Scan for the cell matching the given text and deliver its (X, Y) coordinate at center. 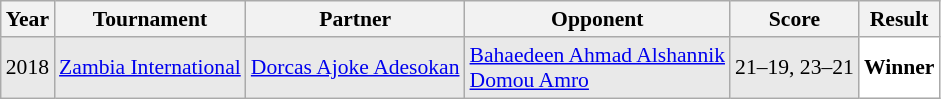
Winner (900, 68)
Result (900, 19)
Score (794, 19)
Dorcas Ajoke Adesokan (356, 68)
2018 (28, 68)
Partner (356, 19)
Bahaedeen Ahmad Alshannik Domou Amro (598, 68)
Year (28, 19)
Tournament (150, 19)
Opponent (598, 19)
21–19, 23–21 (794, 68)
Zambia International (150, 68)
